Search for the cell housing the specified text and yield its [X, Y] center coordinate. 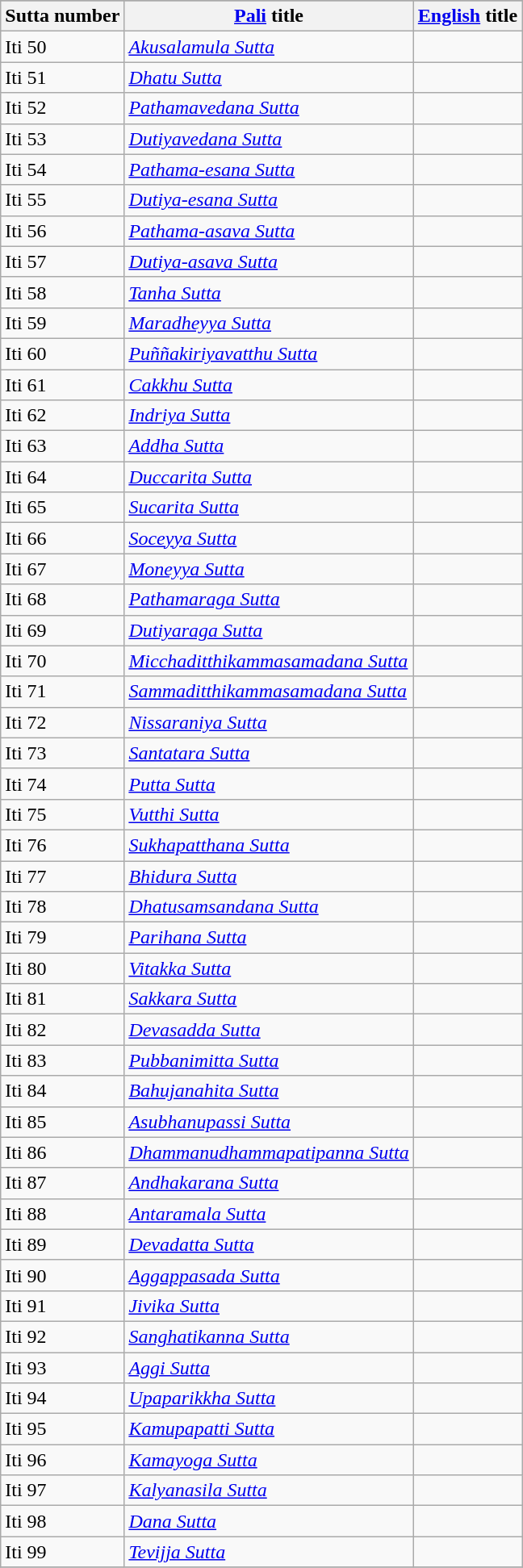
Devasadda Sutta [269, 1030]
Iti 52 [63, 108]
Iti 80 [63, 968]
Sanghatikanna Sutta [269, 1336]
Sammaditthikammasamadana Sutta [269, 692]
Iti 55 [63, 200]
Iti 51 [63, 77]
Indriya Sutta [269, 416]
Maradheyya Sutta [269, 323]
Iti 69 [63, 630]
Iti 57 [63, 261]
Iti 99 [63, 1552]
Iti 91 [63, 1306]
Iti 74 [63, 784]
Iti 88 [63, 1214]
Iti 93 [63, 1368]
Tevijja Sutta [269, 1552]
Dhatusamsandana Sutta [269, 907]
Pathamaraga Sutta [269, 600]
Pubbanimitta Sutta [269, 1060]
Iti 84 [63, 1091]
Pathamavedana Sutta [269, 108]
Puññakiriyavatthu Sutta [269, 353]
Putta Sutta [269, 784]
Iti 75 [63, 814]
Iti 94 [63, 1399]
Santatara Sutta [269, 753]
Kamayoga Sutta [269, 1460]
Sakkara Sutta [269, 999]
Devadatta Sutta [269, 1244]
Iti 95 [63, 1429]
English title [467, 16]
Dhammanudhammapatipanna Sutta [269, 1152]
Iti 81 [63, 999]
Moneyya Sutta [269, 569]
Iti 60 [63, 353]
Jivika Sutta [269, 1306]
Duccarita Sutta [269, 477]
Bahujanahita Sutta [269, 1091]
Iti 97 [63, 1491]
Nissaraniya Sutta [269, 722]
Iti 53 [63, 139]
Dutiyaraga Sutta [269, 630]
Asubhanupassi Sutta [269, 1122]
Dutiya-esana Sutta [269, 200]
Iti 62 [63, 416]
Iti 71 [63, 692]
Iti 66 [63, 538]
Pathama-esana Sutta [269, 169]
Kamupapatti Sutta [269, 1429]
Kalyanasila Sutta [269, 1491]
Micchaditthikammasamadana Sutta [269, 661]
Akusalamula Sutta [269, 47]
Iti 89 [63, 1244]
Iti 50 [63, 47]
Iti 87 [63, 1183]
Iti 64 [63, 477]
Iti 85 [63, 1122]
Sucarita Sutta [269, 508]
Iti 77 [63, 876]
Tanha Sutta [269, 292]
Pali title [269, 16]
Iti 73 [63, 753]
Iti 59 [63, 323]
Dutiyavedana Sutta [269, 139]
Antaramala Sutta [269, 1214]
Iti 82 [63, 1030]
Iti 98 [63, 1521]
Iti 58 [63, 292]
Pathama-asava Sutta [269, 231]
Aggi Sutta [269, 1368]
Iti 54 [63, 169]
Iti 76 [63, 845]
Parihana Sutta [269, 938]
Iti 67 [63, 569]
Iti 78 [63, 907]
Iti 86 [63, 1152]
Iti 56 [63, 231]
Sukhapatthana Sutta [269, 845]
Dhatu Sutta [269, 77]
Iti 63 [63, 446]
Vutthi Sutta [269, 814]
Cakkhu Sutta [269, 385]
Soceyya Sutta [269, 538]
Iti 79 [63, 938]
Dutiya-asava Sutta [269, 261]
Vitakka Sutta [269, 968]
Iti 92 [63, 1336]
Iti 68 [63, 600]
Sutta number [63, 16]
Iti 65 [63, 508]
Iti 96 [63, 1460]
Iti 90 [63, 1275]
Andhakarana Sutta [269, 1183]
Aggappasada Sutta [269, 1275]
Iti 83 [63, 1060]
Bhidura Sutta [269, 876]
Iti 61 [63, 385]
Iti 70 [63, 661]
Addha Sutta [269, 446]
Upaparikkha Sutta [269, 1399]
Iti 72 [63, 722]
Dana Sutta [269, 1521]
